Pinpoint the cell where the given text exists, returning its [x, y] midpoint coordinate. 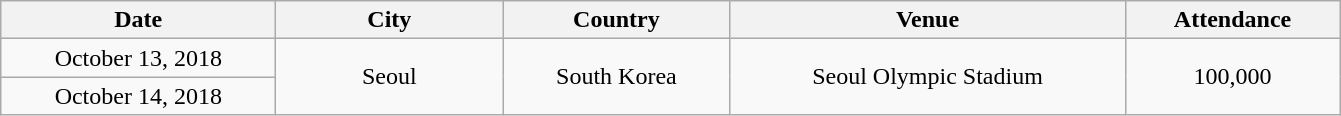
100,000 [1232, 77]
City [390, 20]
Seoul [390, 77]
October 13, 2018 [138, 58]
October 14, 2018 [138, 96]
South Korea [616, 77]
Venue [928, 20]
Attendance [1232, 20]
Seoul Olympic Stadium [928, 77]
Country [616, 20]
Date [138, 20]
